Identify which cell holds the provided text, then report its (X, Y) central coordinate. 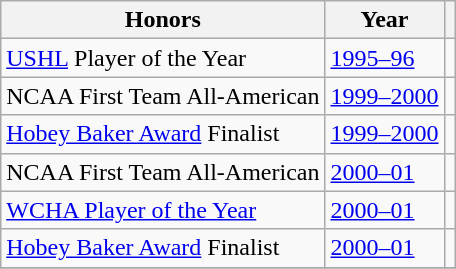
Honors (163, 20)
WCHA Player of the Year (163, 210)
Year (384, 20)
1995–96 (384, 58)
USHL Player of the Year (163, 58)
